Identify which cell holds the provided text, then report its [X, Y] central coordinate. 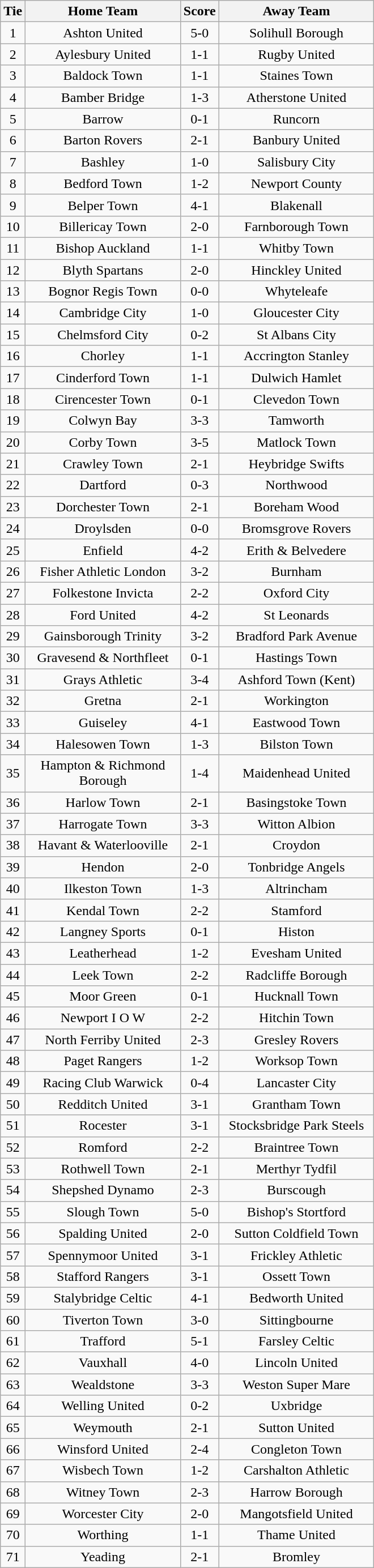
Score [199, 11]
Stafford Rangers [103, 1276]
North Ferriby United [103, 1040]
Burnham [296, 571]
4 [13, 97]
Clevedon Town [296, 399]
Harrow Borough [296, 1492]
Enfield [103, 550]
Stocksbridge Park Steels [296, 1126]
Witton Albion [296, 824]
Moor Green [103, 997]
Rocester [103, 1126]
22 [13, 485]
23 [13, 507]
Aylesbury United [103, 54]
58 [13, 1276]
43 [13, 953]
Carshalton Athletic [296, 1471]
Wisbech Town [103, 1471]
Tonbridge Angels [296, 867]
Guiseley [103, 723]
Folkestone Invicta [103, 593]
5-1 [199, 1341]
Erith & Belvedere [296, 550]
4-0 [199, 1363]
Gravesend & Northfleet [103, 658]
Hinckley United [296, 270]
Salisbury City [296, 162]
Yeading [103, 1557]
Worcester City [103, 1514]
60 [13, 1320]
Tie [13, 11]
Chelmsford City [103, 335]
61 [13, 1341]
Lancaster City [296, 1083]
Rugby United [296, 54]
13 [13, 292]
Spennymoor United [103, 1255]
Grays Athletic [103, 680]
Ashford Town (Kent) [296, 680]
46 [13, 1018]
Sutton Coldfield Town [296, 1233]
Worthing [103, 1535]
Farsley Celtic [296, 1341]
Langney Sports [103, 932]
Atherstone United [296, 97]
Hampton & Richmond Borough [103, 774]
Belper Town [103, 205]
Farnborough Town [296, 227]
9 [13, 205]
Staines Town [296, 76]
10 [13, 227]
34 [13, 744]
1-4 [199, 774]
Welling United [103, 1406]
Boreham Wood [296, 507]
70 [13, 1535]
63 [13, 1385]
49 [13, 1083]
Barrow [103, 119]
39 [13, 867]
Bishop Auckland [103, 248]
Crawley Town [103, 464]
Oxford City [296, 593]
25 [13, 550]
Lincoln United [296, 1363]
Matlock Town [296, 442]
Winsford United [103, 1449]
69 [13, 1514]
54 [13, 1190]
Ilkeston Town [103, 888]
14 [13, 313]
67 [13, 1471]
2 [13, 54]
Weymouth [103, 1428]
Harrogate Town [103, 824]
Basingstoke Town [296, 802]
Stalybridge Celtic [103, 1298]
Harlow Town [103, 802]
Cinderford Town [103, 378]
5 [13, 119]
Radcliffe Borough [296, 975]
Evesham United [296, 953]
64 [13, 1406]
55 [13, 1212]
Ashton United [103, 33]
Racing Club Warwick [103, 1083]
Whitby Town [296, 248]
Away Team [296, 11]
12 [13, 270]
Merthyr Tydfil [296, 1169]
Droylsden [103, 528]
Baldock Town [103, 76]
Banbury United [296, 140]
65 [13, 1428]
71 [13, 1557]
Gloucester City [296, 313]
57 [13, 1255]
Vauxhall [103, 1363]
18 [13, 399]
Croydon [296, 845]
Bilston Town [296, 744]
8 [13, 183]
Bromley [296, 1557]
Hendon [103, 867]
Bedworth United [296, 1298]
St Albans City [296, 335]
Redditch United [103, 1104]
59 [13, 1298]
35 [13, 774]
2-4 [199, 1449]
Cambridge City [103, 313]
3 [13, 76]
66 [13, 1449]
40 [13, 888]
Bradford Park Avenue [296, 636]
Wealdstone [103, 1385]
Grantham Town [296, 1104]
Hastings Town [296, 658]
Braintree Town [296, 1147]
Gretna [103, 701]
32 [13, 701]
Blakenall [296, 205]
31 [13, 680]
38 [13, 845]
Ossett Town [296, 1276]
Hucknall Town [296, 997]
Halesowen Town [103, 744]
Paget Rangers [103, 1061]
Rothwell Town [103, 1169]
Bromsgrove Rovers [296, 528]
Dulwich Hamlet [296, 378]
Newport County [296, 183]
Bognor Regis Town [103, 292]
Weston Super Mare [296, 1385]
62 [13, 1363]
42 [13, 932]
28 [13, 614]
Fisher Athletic London [103, 571]
Altrincham [296, 888]
27 [13, 593]
Eastwood Town [296, 723]
53 [13, 1169]
Barton Rovers [103, 140]
Runcorn [296, 119]
0-4 [199, 1083]
St Leonards [296, 614]
0-3 [199, 485]
Gresley Rovers [296, 1040]
Thame United [296, 1535]
Worksop Town [296, 1061]
Bashley [103, 162]
Newport I O W [103, 1018]
Congleton Town [296, 1449]
44 [13, 975]
Accrington Stanley [296, 356]
Trafford [103, 1341]
47 [13, 1040]
36 [13, 802]
Witney Town [103, 1492]
Whyteleafe [296, 292]
1 [13, 33]
3-0 [199, 1320]
Blyth Spartans [103, 270]
Dorchester Town [103, 507]
Bishop's Stortford [296, 1212]
Kendal Town [103, 910]
Uxbridge [296, 1406]
Hitchin Town [296, 1018]
Sittingbourne [296, 1320]
Bamber Bridge [103, 97]
Tiverton Town [103, 1320]
Slough Town [103, 1212]
Ford United [103, 614]
24 [13, 528]
Leatherhead [103, 953]
26 [13, 571]
Maidenhead United [296, 774]
Stamford [296, 910]
48 [13, 1061]
7 [13, 162]
Heybridge Swifts [296, 464]
Dartford [103, 485]
21 [13, 464]
33 [13, 723]
Northwood [296, 485]
19 [13, 421]
50 [13, 1104]
11 [13, 248]
6 [13, 140]
Shepshed Dynamo [103, 1190]
30 [13, 658]
Mangotsfield United [296, 1514]
Leek Town [103, 975]
17 [13, 378]
15 [13, 335]
45 [13, 997]
Workington [296, 701]
20 [13, 442]
Sutton United [296, 1428]
3-4 [199, 680]
Cirencester Town [103, 399]
29 [13, 636]
Spalding United [103, 1233]
Gainsborough Trinity [103, 636]
Home Team [103, 11]
16 [13, 356]
Romford [103, 1147]
41 [13, 910]
Frickley Athletic [296, 1255]
52 [13, 1147]
56 [13, 1233]
Corby Town [103, 442]
Burscough [296, 1190]
Colwyn Bay [103, 421]
Tamworth [296, 421]
Solihull Borough [296, 33]
Billericay Town [103, 227]
Havant & Waterlooville [103, 845]
Bedford Town [103, 183]
Chorley [103, 356]
3-5 [199, 442]
68 [13, 1492]
Histon [296, 932]
37 [13, 824]
51 [13, 1126]
